For the text-containing cell, return its midpoint in [X, Y] coordinate format. 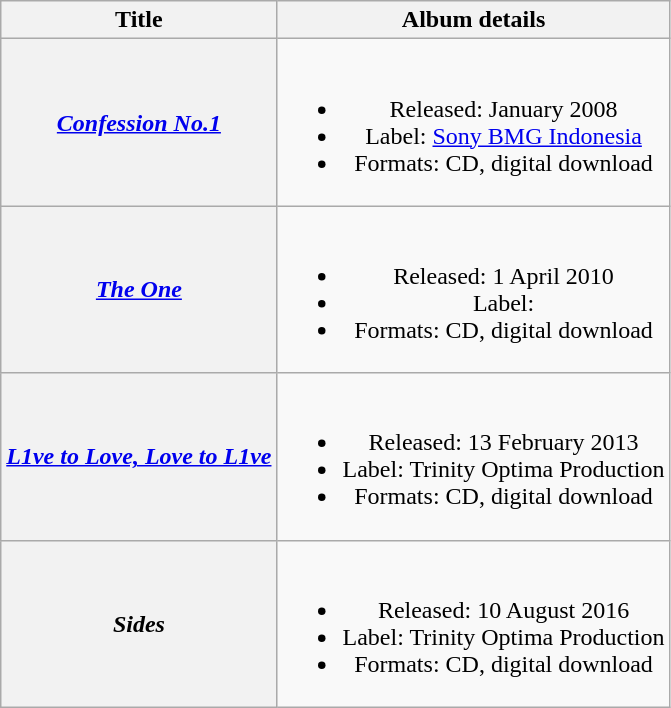
Album details [474, 20]
Confession No.1 [139, 122]
Sides [139, 624]
L1ve to Love, Love to L1ve [139, 456]
Released: 1 April 2010Label: Formats: CD, digital download [474, 290]
Released: 10 August 2016Label: Trinity Optima ProductionFormats: CD, digital download [474, 624]
Title [139, 20]
Released: 13 February 2013Label: Trinity Optima ProductionFormats: CD, digital download [474, 456]
The One [139, 290]
Released: January 2008Label: Sony BMG IndonesiaFormats: CD, digital download [474, 122]
